Extract the (x, y) coordinate from the center of the cell holding the provided text.  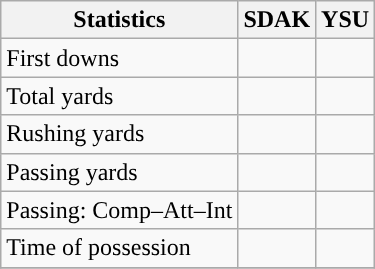
First downs (120, 58)
Rushing yards (120, 134)
YSU (346, 20)
Passing: Comp–Att–Int (120, 210)
Time of possession (120, 248)
Statistics (120, 20)
Total yards (120, 96)
Passing yards (120, 172)
SDAK (277, 20)
